Output the (X, Y) coordinate of the center of the cell containing the given text.  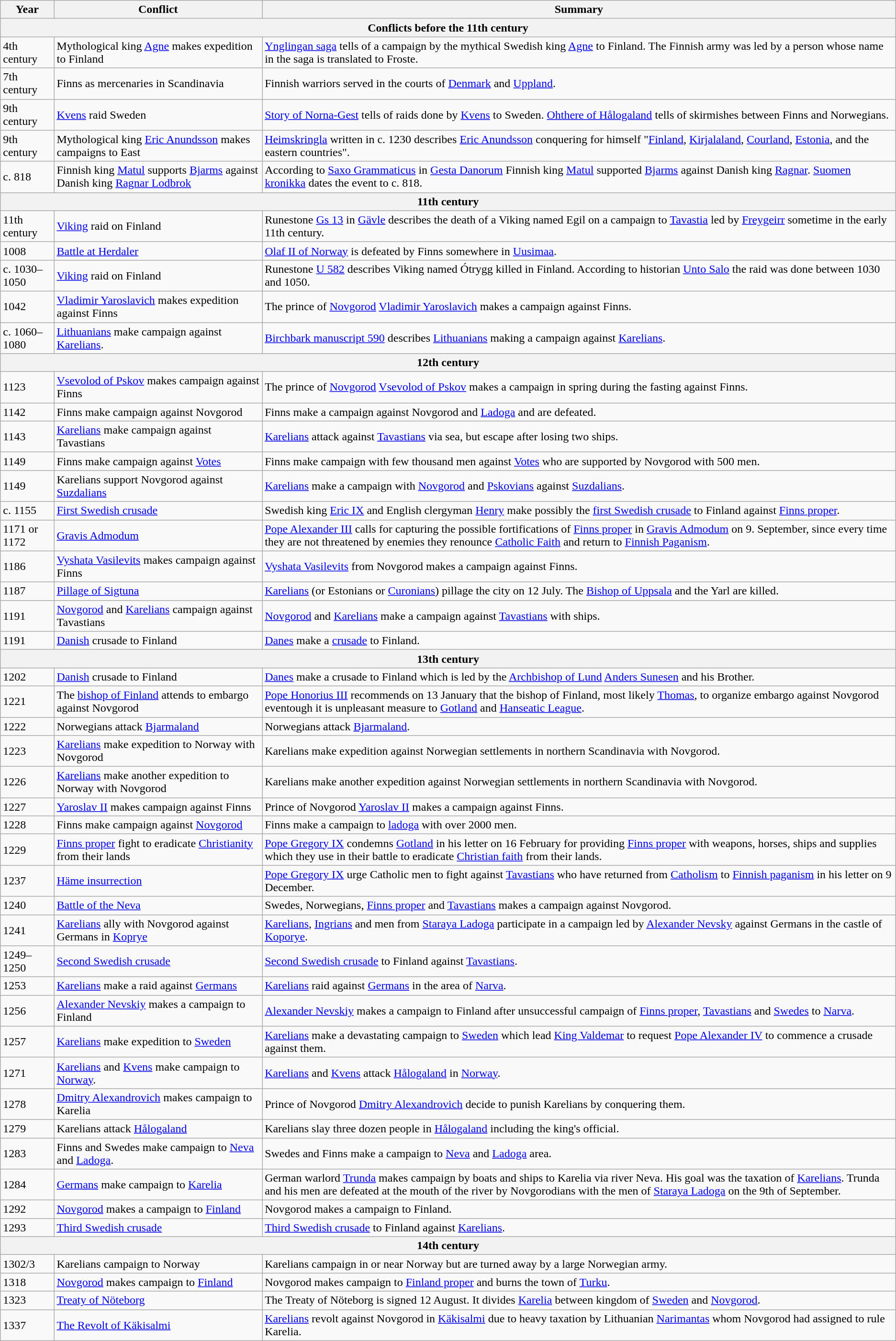
1256 (27, 1011)
1171 or 1172 (27, 535)
The prince of Novgorod Vladimir Yaroslavich makes a campaign against Finns. (579, 306)
Danes make a crusade to Finland which is led by the Archbishop of Lund Anders Sunesen and his Brother. (579, 677)
Karelians make another expedition to Norway with Novgorod (158, 782)
Birchbark manuscript 590 describes Lithuanians making a campaign against Karelians. (579, 338)
Second Swedish crusade to Finland against Tavastians. (579, 961)
7th century (27, 83)
Karelians, Ingrians and men from Staraya Ladoga participate in a campaign led by Alexander Nevsky against Germans in the castle of Koporye. (579, 930)
Battle at Herdaler (158, 251)
Novgorod makes a campaign to Finland. (579, 1209)
1223 (27, 751)
Novgorod makes a campaign to Finland (158, 1209)
1042 (27, 306)
Finns make campaign with few thousand men against Votes who are supported by Novgorod with 500 men. (579, 461)
Karelians ally with Novgorod against Germans in Koprye (158, 930)
14th century (448, 1246)
1292 (27, 1209)
Mythological king Agne makes expedition to Finland (158, 53)
1257 (27, 1041)
1337 (27, 1325)
Swedes and Finns make a campaign to Neva and Ladoga area. (579, 1153)
Finns as mercenaries in Scandinavia (158, 83)
1229 (27, 850)
Karelians and Kvens make campaign to Norway. (158, 1073)
Heimskringla written in c. 1230 describes Eric Anundsson conquering for himself "Finland, Kirjalaland, Courland, Estonia, and the eastern countries". (579, 145)
Mythological king Eric Anundsson makes campaigns to East (158, 145)
Karelians make expedition to Sweden (158, 1041)
Norwegians attack Bjarmaland (158, 726)
Third Swedish crusade (158, 1228)
1202 (27, 677)
c. 1060–1080 (27, 338)
1221 (27, 702)
Karelians attack Hålogaland (158, 1129)
1249–1250 (27, 961)
The Treaty of Nöteborg is signed 12 August. It divides Karelia between kingdom of Sweden and Novgorod. (579, 1300)
Vsevolod of Pskov makes campaign against Finns (158, 388)
1253 (27, 986)
4th century (27, 53)
Danes make a crusade to Finland. (579, 640)
Runestone Gs 13 in Gävle describes the death of a Viking named Egil on a campaign to Tavastia led by Freygeirr sometime in the early 11th century. (579, 226)
Battle of the Neva (158, 905)
Karelians support Novgorod against Suzdalians (158, 486)
Swedes, Norwegians, Finns proper and Tavastians makes a campaign against Novgorod. (579, 905)
Finns make a campaign against Novgorod and Ladoga and are defeated. (579, 412)
Yaroslav II makes campaign against Finns (158, 807)
1284 (27, 1185)
Gravis Admodum (158, 535)
Conflict (158, 10)
c. 1030–1050 (27, 276)
Vladimir Yaroslavich makes expedition against Finns (158, 306)
Karelians (or Estonians or Curonians) pillage the city on 12 July. The Bishop of Uppsala and the Yarl are killed. (579, 591)
Novgorod and Karelians make a campaign against Tavastians with ships. (579, 615)
1228 (27, 825)
Karelians and Kvens attack Hålogaland in Norway. (579, 1073)
Alexander Nevskiy makes a campaign to Finland (158, 1011)
1123 (27, 388)
Karelians make expedition to Norway with Novgorod (158, 751)
Karelians make a devastating campaign to Sweden which lead King Valdemar to request Pope Alexander IV to commence a crusade against them. (579, 1041)
1227 (27, 807)
Karelians make another expedition against Norwegian settlements in northern Scandinavia with Novgorod. (579, 782)
Dmitry Alexandrovich makes campaign to Karelia (158, 1104)
Story of Norna-Gest tells of raids done by Kvens to Sweden. Ohthere of Hålogaland tells of skirmishes between Finns and Norwegians. (579, 115)
Karelians make campaign against Tavastians (158, 436)
Germans make campaign to Karelia (158, 1185)
Häme insurrection (158, 881)
Finns proper fight to eradicate Christianity from their lands (158, 850)
Alexander Nevskiy makes a campaign to Finland after unsuccessful campaign of Finns proper, Tavastians and Swedes to Narva. (579, 1011)
1279 (27, 1129)
1293 (27, 1228)
The Revolt of Käkisalmi (158, 1325)
1187 (27, 591)
Finns make campaign against Votes (158, 461)
First Swedish crusade (158, 511)
c. 1155 (27, 511)
1186 (27, 567)
Finnish king Matul supports Bjarms against Danish king Ragnar Lodbrok (158, 177)
Novgorod makes campaign to Finland proper and burns the town of Turku. (579, 1282)
Kvens raid Sweden (158, 115)
1142 (27, 412)
1008 (27, 251)
Prince of Novgorod Dmitry Alexandrovich decide to punish Karelians by conquering them. (579, 1104)
Vyshata Vasilevits from Novgorod makes a campaign against Finns. (579, 567)
c. 818 (27, 177)
Karelians raid against Germans in the area of Narva. (579, 986)
The bishop of Finland attends to embargo against Novgorod (158, 702)
Swedish king Eric IX and English clergyman Henry make possibly the first Swedish crusade to Finland against Finns proper. (579, 511)
Karelians revolt against Novgorod in Käkisalmi due to heavy taxation by Lithuanian Narimantas whom Novgorod had assigned to rule Karelia. (579, 1325)
Karelians make expedition against Norwegian settlements in northern Scandinavia with Novgorod. (579, 751)
1226 (27, 782)
1237 (27, 881)
Lithuanians make campaign against Karelians. (158, 338)
Norwegians attack Bjarmaland. (579, 726)
Novgorod makes campaign to Finland (158, 1282)
1283 (27, 1153)
1271 (27, 1073)
Karelians attack against Tavastians via sea, but escape after losing two ships. (579, 436)
1278 (27, 1104)
Runestone U 582 describes Viking named Ótrygg killed in Finland. According to historian Unto Salo the raid was done between 1030 and 1050. (579, 276)
Karelians campaign in or near Norway but are turned away by a large Norwegian army. (579, 1264)
Prince of Novgorod Yaroslav II makes a campaign against Finns. (579, 807)
Pope Gregory IX urge Catholic men to fight against Tavastians who have returned from Catholism to Finnish paganism in his letter on 9 December. (579, 881)
1302/3 (27, 1264)
Novgorod and Karelians campaign against Tavastians (158, 615)
Summary (579, 10)
Year (27, 10)
1240 (27, 905)
Third Swedish crusade to Finland against Karelians. (579, 1228)
Karelians campaign to Norway (158, 1264)
1143 (27, 436)
12th century (448, 363)
Second Swedish crusade (158, 961)
Olaf II of Norway is defeated by Finns somewhere in Uusimaa. (579, 251)
Vyshata Vasilevits makes campaign against Finns (158, 567)
1323 (27, 1300)
13th century (448, 659)
Treaty of Nöteborg (158, 1300)
The prince of Novgorod Vsevolod of Pskov makes a campaign in spring during the fasting against Finns. (579, 388)
Finnish warriors served in the courts of Denmark and Uppland. (579, 83)
Karelians slay three dozen people in Hålogaland including the king's official. (579, 1129)
Finns make a campaign to ladoga with over 2000 men. (579, 825)
Finns and Swedes make campaign to Neva and Ladoga. (158, 1153)
1241 (27, 930)
1222 (27, 726)
Karelians make a raid against Germans (158, 986)
1318 (27, 1282)
Karelians make a campaign with Novgorod and Pskovians against Suzdalians. (579, 486)
Conflicts before the 11th century (448, 28)
Pillage of Sigtuna (158, 591)
